Extract the (X, Y) coordinate from the center of the cell holding the provided text.  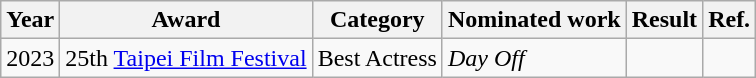
25th Taipei Film Festival (186, 58)
Ref. (730, 20)
Result (664, 20)
Day Off (534, 58)
Award (186, 20)
Year (30, 20)
Category (377, 20)
Nominated work (534, 20)
2023 (30, 58)
Best Actress (377, 58)
